Search for the cell housing the specified text and yield its [X, Y] center coordinate. 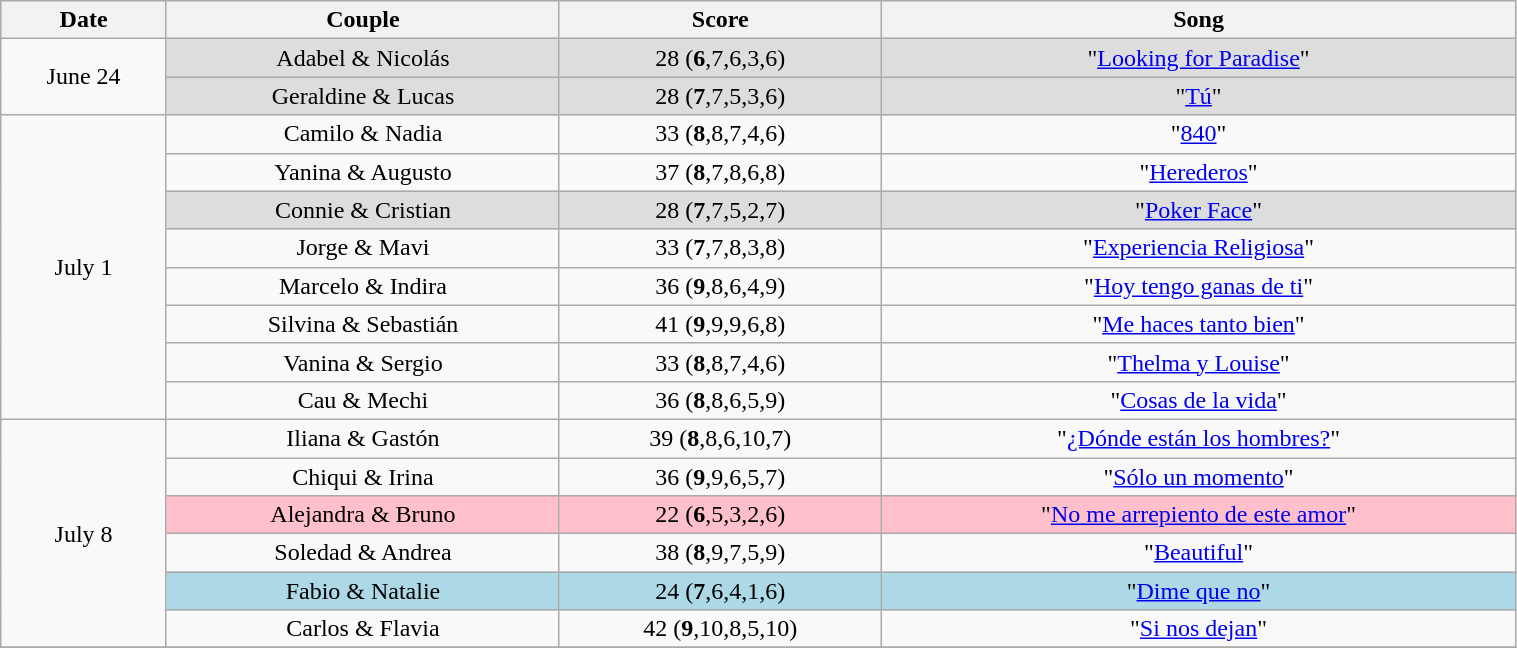
June 24 [84, 77]
"Herederos" [1198, 172]
Score [720, 20]
24 (7,6,4,1,6) [720, 591]
Chiqui & Irina [362, 477]
"Experiencia Religiosa" [1198, 248]
"Sólo un momento" [1198, 477]
22 (6,5,3,2,6) [720, 515]
Soledad & Andrea [362, 553]
Yanina & Augusto [362, 172]
Cau & Mechi [362, 400]
"Thelma y Louise" [1198, 362]
Adabel & Nicolás [362, 58]
Song [1198, 20]
42 (9,10,8,5,10) [720, 629]
37 (8,7,8,6,8) [720, 172]
July 8 [84, 533]
36 (8,8,6,5,9) [720, 400]
41 (9,9,9,6,8) [720, 324]
28 (7,7,5,3,6) [720, 96]
"Tú" [1198, 96]
Camilo & Nadia [362, 134]
"No me arrepiento de este amor" [1198, 515]
"Me haces tanto bien" [1198, 324]
Silvina & Sebastián [362, 324]
"¿Dónde están los hombres?" [1198, 438]
"Poker Face" [1198, 210]
Iliana & Gastón [362, 438]
"Dime que no" [1198, 591]
"Beautiful" [1198, 553]
"Cosas de la vida" [1198, 400]
36 (9,8,6,4,9) [720, 286]
28 (6,7,6,3,6) [720, 58]
Connie & Cristian [362, 210]
Jorge & Mavi [362, 248]
Carlos & Flavia [362, 629]
Vanina & Sergio [362, 362]
"Si nos dejan" [1198, 629]
33 (7,7,8,3,8) [720, 248]
Geraldine & Lucas [362, 96]
Fabio & Natalie [362, 591]
38 (8,9,7,5,9) [720, 553]
39 (8,8,6,10,7) [720, 438]
28 (7,7,5,2,7) [720, 210]
36 (9,9,6,5,7) [720, 477]
"Hoy tengo ganas de ti" [1198, 286]
"840" [1198, 134]
"Looking for Paradise" [1198, 58]
July 1 [84, 267]
Marcelo & Indira [362, 286]
Date [84, 20]
Couple [362, 20]
Alejandra & Bruno [362, 515]
